Detect which cell encompasses the target text, then output its [X, Y] center coordinate. 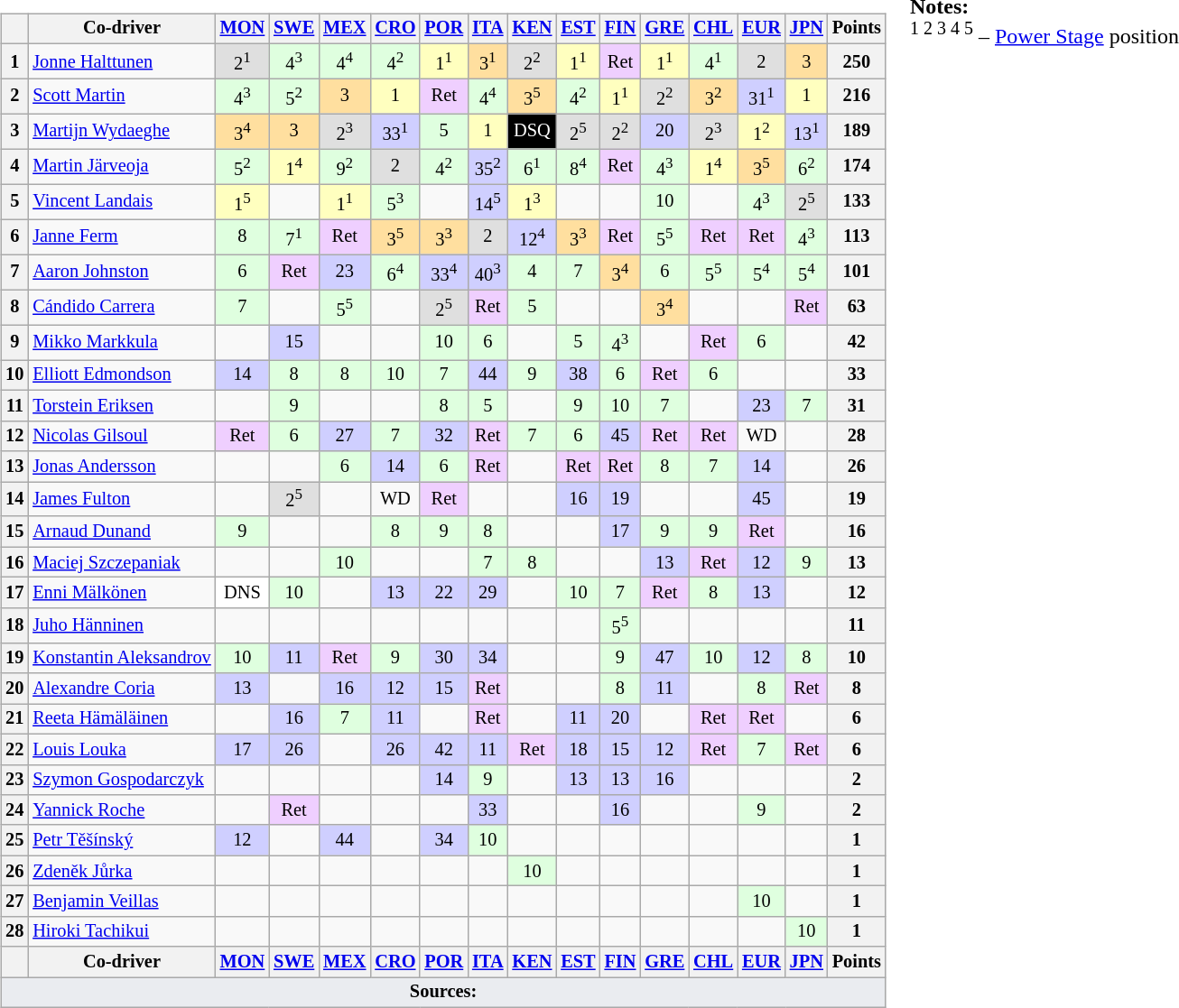
Vincent Landais [121, 202]
Cándido Carrera [121, 307]
Torstein Eriksen [121, 406]
Jonas Andersson [121, 467]
Alexandre Coria [121, 689]
250 [857, 61]
38 [578, 375]
Zdeněk Jůrka [121, 871]
James Fulton [121, 500]
29 [487, 593]
84 [578, 166]
Scott Martin [121, 96]
124 [532, 236]
131 [807, 132]
352 [487, 166]
64 [395, 273]
189 [857, 132]
DNS [243, 593]
Aaron Johnston [121, 273]
DSQ [532, 132]
Szymon Gospodarczyk [121, 780]
Hiroki Tachikui [121, 931]
Nicolas Gilsoul [121, 436]
145 [487, 202]
Juho Hänninen [121, 624]
Martijn Wydaeghe [121, 132]
92 [345, 166]
311 [762, 96]
Louis Louka [121, 749]
Konstantin Aleksandrov [121, 658]
Arnaud Dunand [121, 532]
Yannick Roche [121, 810]
24 [14, 810]
174 [857, 166]
62 [807, 166]
216 [857, 96]
61 [532, 166]
403 [487, 273]
30 [444, 658]
Elliott Edmondson [121, 375]
101 [857, 273]
Enni Mälkönen [121, 593]
53 [395, 202]
334 [444, 273]
Petr Těšínský [121, 840]
Jonne Halttunen [121, 61]
63 [857, 307]
Reeta Hämäläinen [121, 719]
331 [395, 132]
47 [664, 658]
41 [713, 61]
133 [857, 202]
71 [294, 236]
Mikko Markkula [121, 343]
Janne Ferm [121, 236]
Sources: [443, 993]
Maciej Szczepaniak [121, 562]
Benjamin Veillas [121, 902]
113 [857, 236]
Martin Järveoja [121, 166]
